Return the [x, y] coordinate for the center point of the cell that contains the specified text.  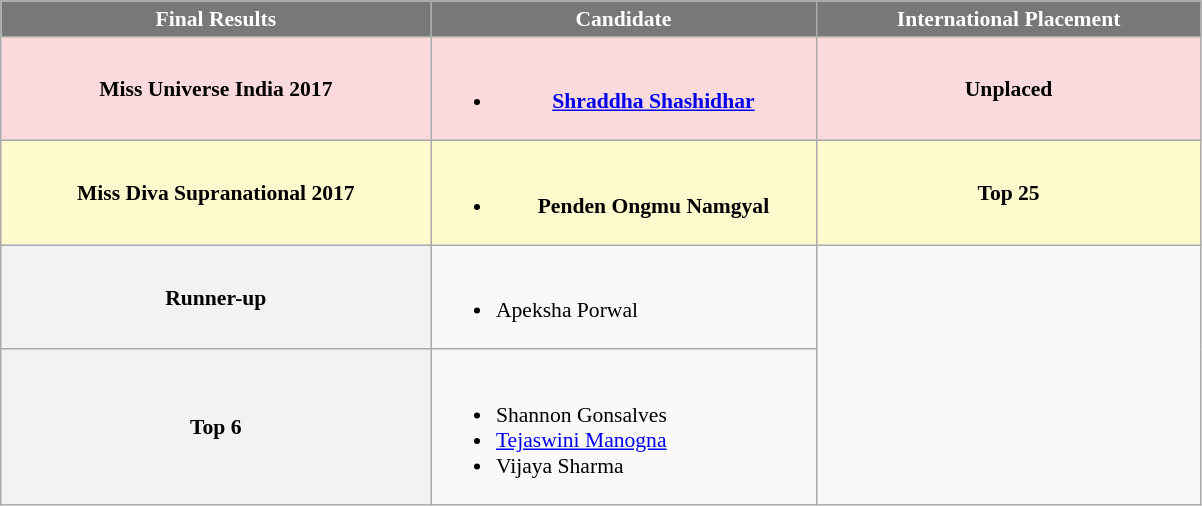
Candidate [624, 19]
Unplaced [1008, 89]
Miss Diva Supranational 2017 [216, 193]
Top 25 [1008, 193]
Final Results [216, 19]
Miss Universe India 2017 [216, 89]
Runner-up [216, 297]
Shannon GonsalvesTejaswini ManognaVijaya Sharma [624, 428]
Apeksha Porwal [624, 297]
Penden Ongmu Namgyal [624, 193]
Shraddha Shashidhar [624, 89]
Top 6 [216, 428]
International Placement [1008, 19]
